Search for the cell housing the specified text and yield its (X, Y) center coordinate. 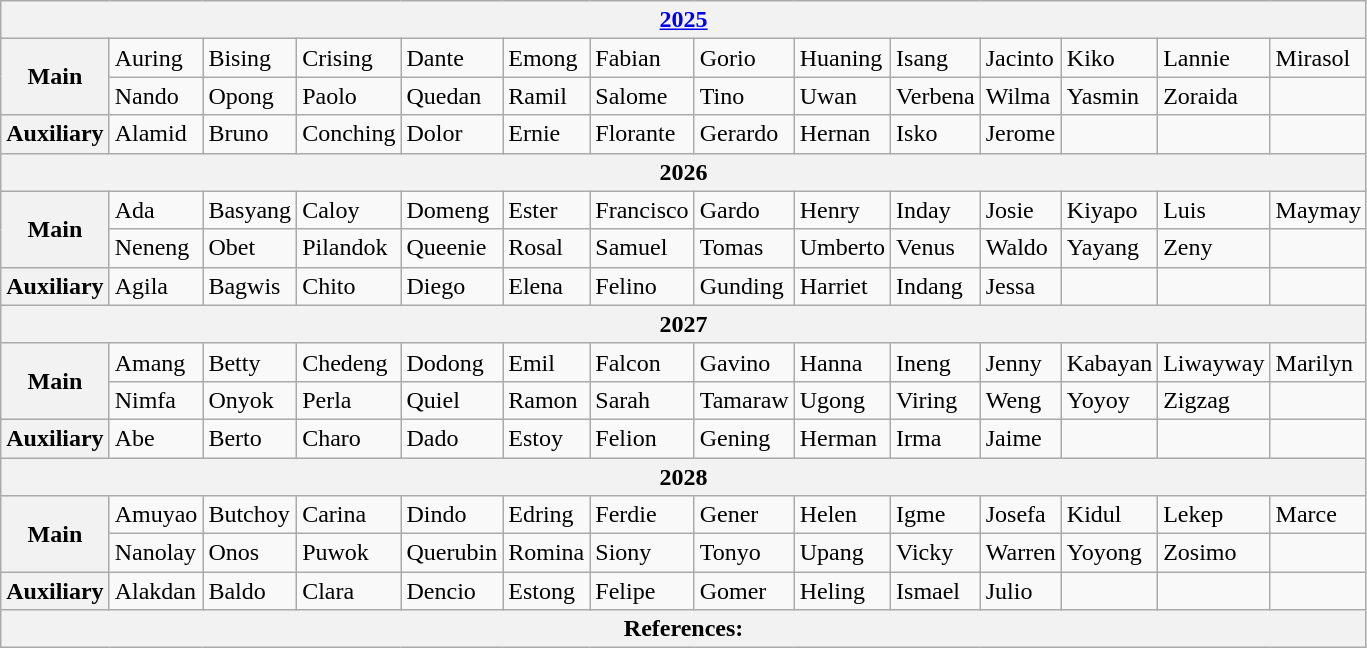
Dodong (452, 362)
Yayang (1109, 248)
Warren (1020, 553)
Indang (936, 286)
Marce (1318, 515)
Waldo (1020, 248)
Zigzag (1214, 400)
Agila (156, 286)
Mirasol (1318, 58)
Florante (642, 134)
Henry (842, 210)
Inday (936, 210)
Chedeng (349, 362)
Caloy (349, 210)
Josefa (1020, 515)
Tamaraw (744, 400)
Neneng (156, 248)
Isko (936, 134)
Puwok (349, 553)
Lekep (1214, 515)
Dado (452, 438)
Domeng (452, 210)
Obet (250, 248)
Amang (156, 362)
Lannie (1214, 58)
2026 (684, 172)
Pilandok (349, 248)
Paolo (349, 96)
Josie (1020, 210)
Ismael (936, 591)
Emil (546, 362)
Kiko (1109, 58)
Felino (642, 286)
Abe (156, 438)
Umberto (842, 248)
Berto (250, 438)
Salome (642, 96)
Gening (744, 438)
Ferdie (642, 515)
2028 (684, 477)
Perla (349, 400)
Zosimo (1214, 553)
Julio (1020, 591)
Amuyao (156, 515)
Kidul (1109, 515)
Opong (250, 96)
Ineng (936, 362)
Jacinto (1020, 58)
Yasmin (1109, 96)
Heling (842, 591)
Alamid (156, 134)
Siony (642, 553)
Baldo (250, 591)
Ester (546, 210)
Yoyoy (1109, 400)
Helen (842, 515)
Ada (156, 210)
Dindo (452, 515)
Felion (642, 438)
Jessa (1020, 286)
Yoyong (1109, 553)
Ramon (546, 400)
Estong (546, 591)
Crising (349, 58)
Wilma (1020, 96)
Tino (744, 96)
2027 (684, 324)
Zoraida (1214, 96)
Upang (842, 553)
Nando (156, 96)
Ugong (842, 400)
Huaning (842, 58)
Verbena (936, 96)
Quiel (452, 400)
Francisco (642, 210)
Jerome (1020, 134)
Isang (936, 58)
Tomas (744, 248)
Irma (936, 438)
Hanna (842, 362)
Chito (349, 286)
Emong (546, 58)
Dolor (452, 134)
Liwayway (1214, 362)
Onos (250, 553)
Dante (452, 58)
Viring (936, 400)
Sarah (642, 400)
Gerardo (744, 134)
Diego (452, 286)
Bruno (250, 134)
Marilyn (1318, 362)
Bising (250, 58)
References: (684, 629)
Bagwis (250, 286)
Gunding (744, 286)
Betty (250, 362)
Queenie (452, 248)
Romina (546, 553)
Maymay (1318, 210)
Weng (1020, 400)
Auring (156, 58)
Ramil (546, 96)
Uwan (842, 96)
Elena (546, 286)
Kabayan (1109, 362)
Carina (349, 515)
Falcon (642, 362)
Igme (936, 515)
Conching (349, 134)
Butchoy (250, 515)
Gavino (744, 362)
Gomer (744, 591)
Venus (936, 248)
Estoy (546, 438)
Fabian (642, 58)
Basyang (250, 210)
Jenny (1020, 362)
Luis (1214, 210)
Gener (744, 515)
Harriet (842, 286)
Quedan (452, 96)
Nanolay (156, 553)
Dencio (452, 591)
Vicky (936, 553)
Felipe (642, 591)
Querubin (452, 553)
Jaime (1020, 438)
Zeny (1214, 248)
Hernan (842, 134)
Clara (349, 591)
Samuel (642, 248)
2025 (684, 20)
Charo (349, 438)
Nimfa (156, 400)
Tonyo (744, 553)
Ernie (546, 134)
Gardo (744, 210)
Gorio (744, 58)
Onyok (250, 400)
Rosal (546, 248)
Alakdan (156, 591)
Herman (842, 438)
Kiyapo (1109, 210)
Edring (546, 515)
